Return the (X, Y) coordinate for the center point of the cell that contains the specified text.  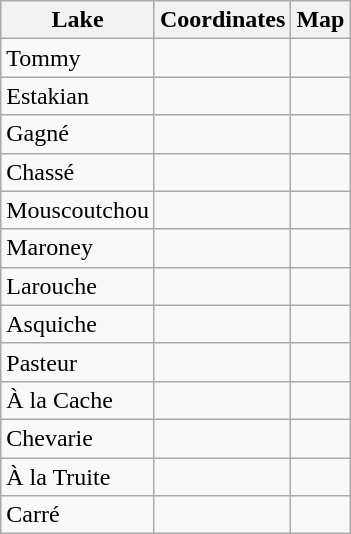
Asquiche (78, 324)
Chevarie (78, 438)
Lake (78, 20)
Maroney (78, 248)
À la Cache (78, 400)
Larouche (78, 286)
Chassé (78, 172)
Tommy (78, 58)
À la Truite (78, 477)
Estakian (78, 96)
Map (320, 20)
Carré (78, 515)
Pasteur (78, 362)
Gagné (78, 134)
Coordinates (222, 20)
Mouscoutchou (78, 210)
